Provide the (X, Y) coordinate of the cell's center where the given text is located.  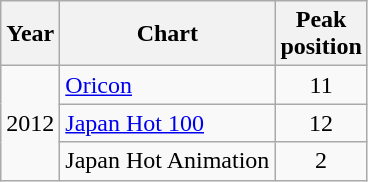
12 (321, 123)
Japan Hot 100 (168, 123)
Japan Hot Animation (168, 161)
2 (321, 161)
Chart (168, 34)
Year (30, 34)
Peakposition (321, 34)
2012 (30, 123)
11 (321, 85)
Oricon (168, 85)
